Extract the (x, y) coordinate from the center of the cell holding the provided text.  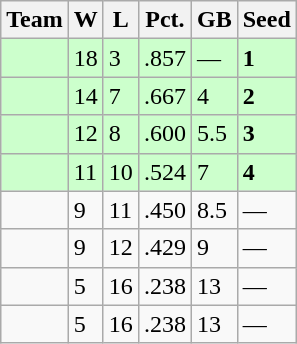
.857 (164, 58)
.524 (164, 172)
Team (35, 20)
1 (266, 58)
.600 (164, 134)
18 (86, 58)
GB (214, 20)
14 (86, 96)
Seed (266, 20)
.667 (164, 96)
Pct. (164, 20)
5.5 (214, 134)
.429 (164, 248)
8.5 (214, 210)
W (86, 20)
L (120, 20)
10 (120, 172)
.450 (164, 210)
8 (120, 134)
2 (266, 96)
